Locate the cell with the specified text and output its (X, Y) center coordinate. 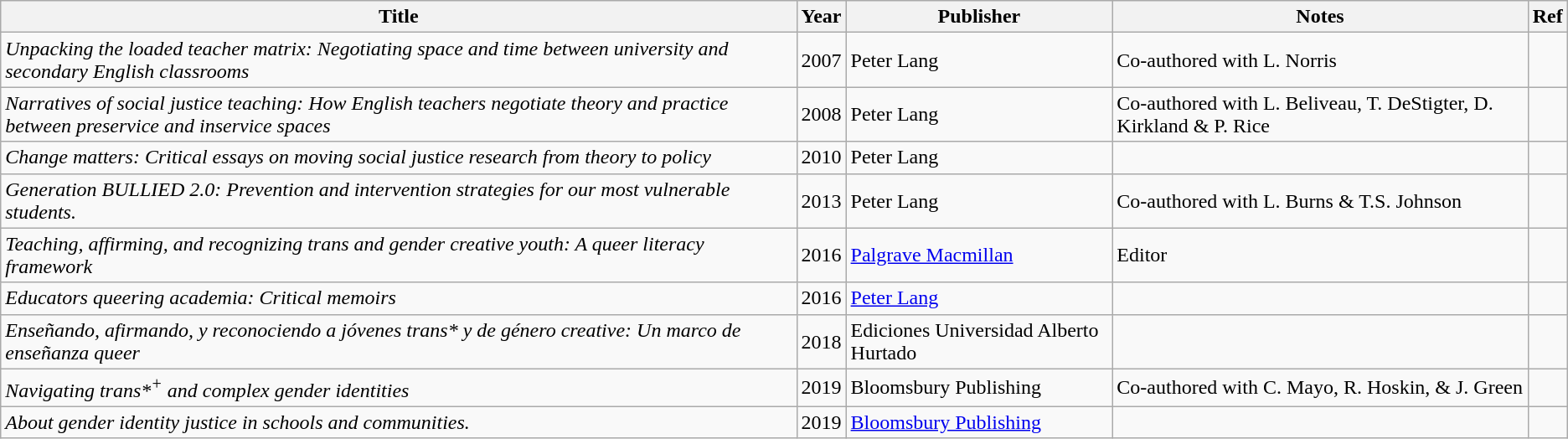
Enseñando, afirmando, y reconociendo a jóvenes trans* y de género creative: Un marco de enseñanza queer (399, 342)
Notes (1320, 17)
Editor (1320, 255)
Palgrave Macmillan (979, 255)
2018 (821, 342)
2013 (821, 201)
About gender identity justice in schools and communities. (399, 422)
Teaching, affirming, and recognizing trans and gender creative youth: A queer literacy framework (399, 255)
Year (821, 17)
Unpacking the loaded teacher matrix: Negotiating space and time between university and secondary English classrooms (399, 60)
Generation BULLIED 2.0: Prevention and intervention strategies for our most vulnerable students. (399, 201)
Title (399, 17)
2008 (821, 114)
Co-authored with C. Mayo, R. Hoskin, & J. Green (1320, 387)
Ref (1548, 17)
Ediciones Universidad Alberto Hurtado (979, 342)
Narratives of social justice teaching: How English teachers negotiate theory and practice between preservice and inservice spaces (399, 114)
2007 (821, 60)
2010 (821, 158)
Change matters: Critical essays on moving social justice research from theory to policy (399, 158)
Publisher (979, 17)
Co-authored with L. Beliveau, T. DeStigter, D. Kirkland & P. Rice (1320, 114)
Co-authored with L. Norris (1320, 60)
Educators queering academia: Critical memoirs (399, 298)
Co-authored with L. Burns & T.S. Johnson (1320, 201)
Navigating trans*+ and complex gender identities (399, 387)
